Return [x, y] of the center of cell containing provided text 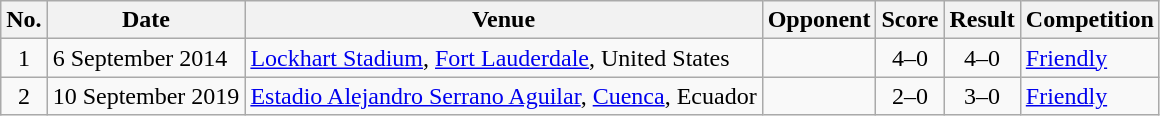
Opponent [819, 20]
2 [24, 96]
Competition [1090, 20]
6 September 2014 [146, 58]
1 [24, 58]
Lockhart Stadium, Fort Lauderdale, United States [504, 58]
10 September 2019 [146, 96]
2–0 [910, 96]
Score [910, 20]
Date [146, 20]
Estadio Alejandro Serrano Aguilar, Cuenca, Ecuador [504, 96]
Venue [504, 20]
Result [982, 20]
3–0 [982, 96]
No. [24, 20]
